Output the (X, Y) coordinate of the center of the cell containing the given text.  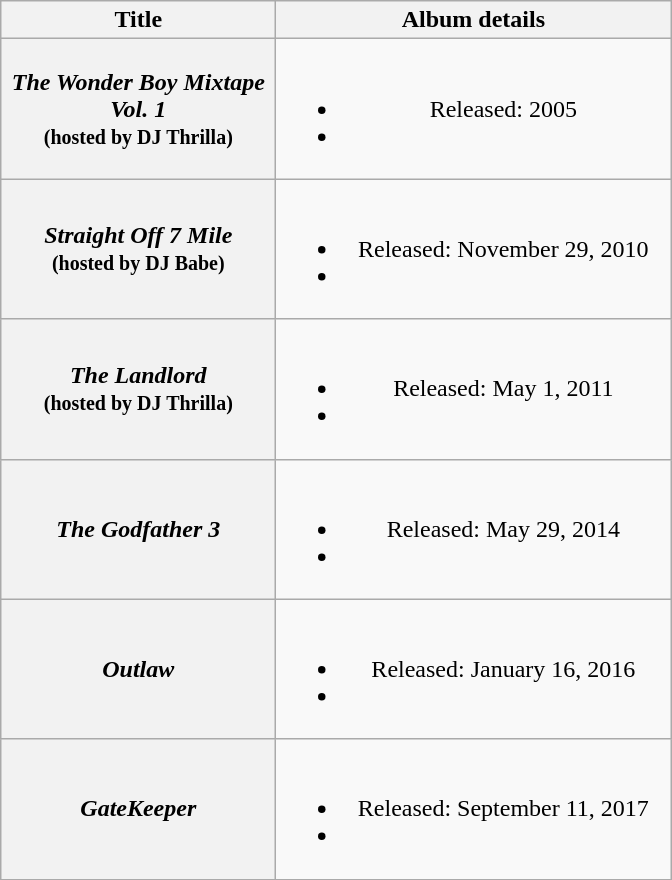
Outlaw (138, 669)
GateKeeper (138, 809)
Released: January 16, 2016 (474, 669)
Title (138, 20)
The Landlord(hosted by DJ Thrilla) (138, 389)
The Wonder Boy Mixtape Vol. 1(hosted by DJ Thrilla) (138, 109)
Released: September 11, 2017 (474, 809)
Released: 2005 (474, 109)
Released: November 29, 2010 (474, 249)
Straight Off 7 Mile(hosted by DJ Babe) (138, 249)
The Godfather 3 (138, 529)
Released: May 29, 2014 (474, 529)
Released: May 1, 2011 (474, 389)
Album details (474, 20)
